Detect which cell encompasses the target text, then output its (x, y) center coordinate. 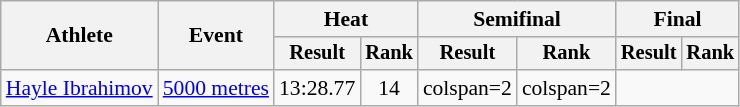
14 (389, 88)
Final (678, 19)
13:28.77 (317, 88)
5000 metres (216, 88)
Hayle Ibrahimov (80, 88)
Semifinal (517, 19)
Event (216, 36)
Heat (346, 19)
Athlete (80, 36)
